For the text-containing cell, return its midpoint in [X, Y] coordinate format. 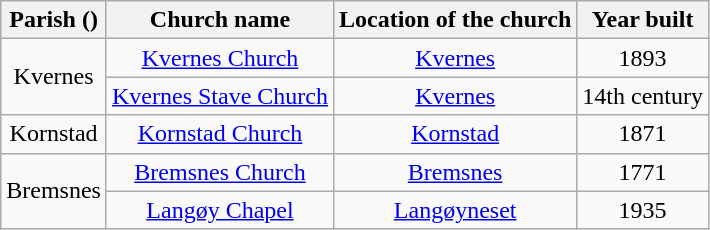
Parish () [54, 20]
Langøy Chapel [220, 210]
Location of the church [454, 20]
Kvernes Church [220, 58]
1771 [643, 172]
1871 [643, 134]
Langøyneset [454, 210]
Year built [643, 20]
Church name [220, 20]
14th century [643, 96]
Bremsnes Church [220, 172]
1893 [643, 58]
Kvernes Stave Church [220, 96]
Kornstad Church [220, 134]
1935 [643, 210]
